Return [x, y] of the center of cell containing provided text 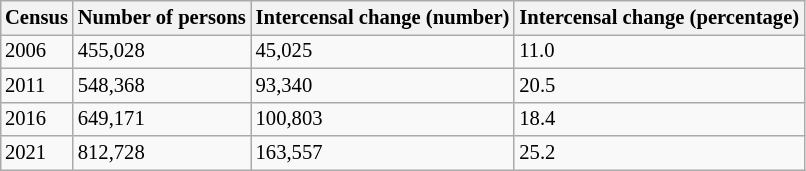
18.4 [659, 119]
455,028 [162, 51]
100,803 [383, 119]
649,171 [162, 119]
2011 [36, 85]
11.0 [659, 51]
Intercensal change (number) [383, 17]
2006 [36, 51]
163,557 [383, 152]
93,340 [383, 85]
2016 [36, 119]
25.2 [659, 152]
2021 [36, 152]
548,368 [162, 85]
20.5 [659, 85]
Census [36, 17]
Number of persons [162, 17]
Intercensal change (percentage) [659, 17]
812,728 [162, 152]
45,025 [383, 51]
